For the text-containing cell, return its midpoint in [x, y] coordinate format. 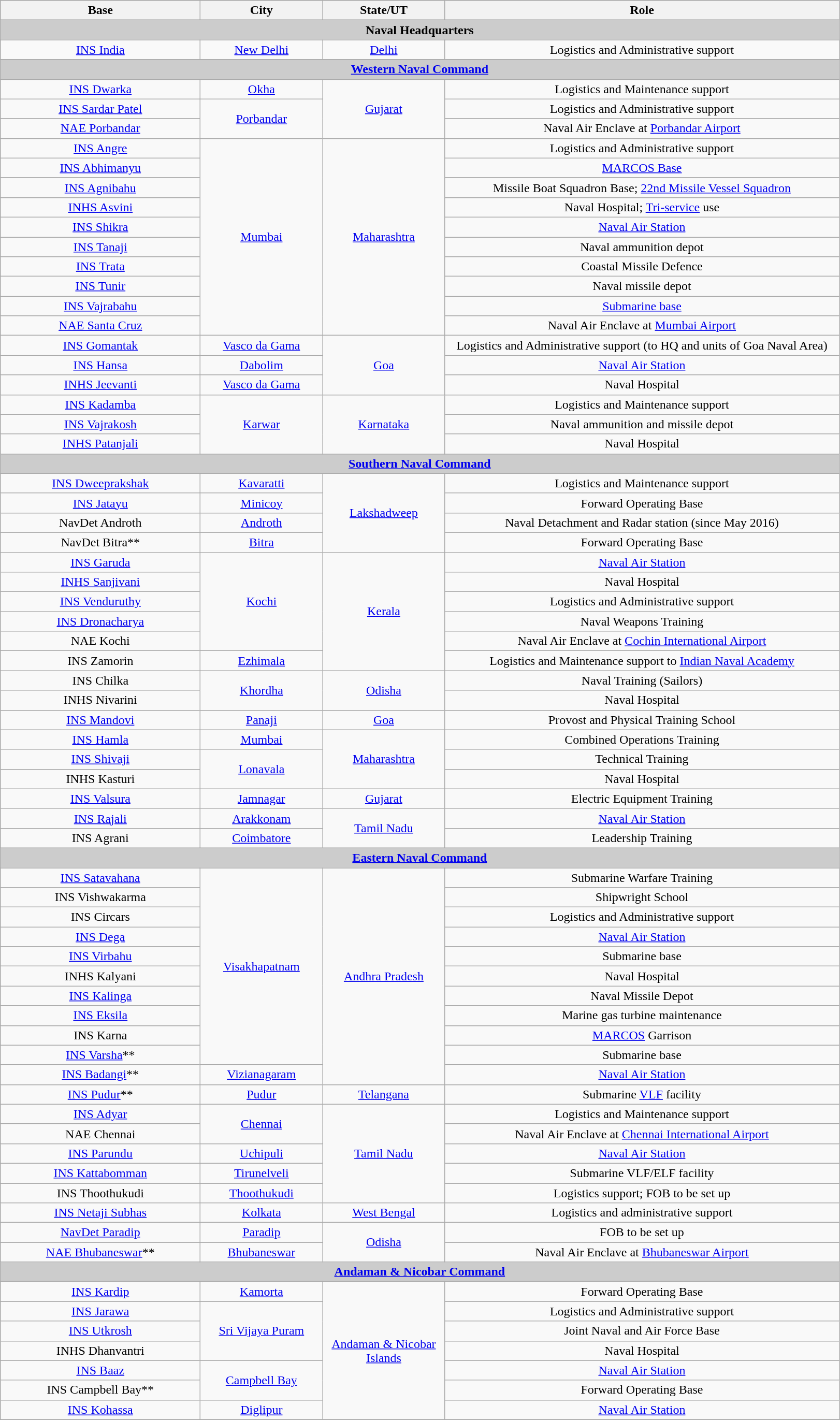
Naval Air Enclave at Porbandar Airport [642, 128]
INS Mandovi [100, 720]
INHS Jeevanti [100, 385]
INS Campbell Bay** [100, 1390]
INS Varsha** [100, 1055]
Kochi [262, 601]
INS Sardar Patel [100, 109]
NavDet Androth [100, 523]
Ezhimala [262, 661]
Campbell Bay [262, 1380]
Shipwright School [642, 897]
INHS Dhanvantri [100, 1351]
New Delhi [262, 50]
Naval ammunition depot [642, 247]
Joint Naval and Air Force Base [642, 1331]
INHS Kasturi [100, 779]
Visakhapatnam [262, 966]
INS Kardip [100, 1292]
INS Dega [100, 937]
INS Hansa [100, 365]
West Bengal [384, 1213]
Naval Air Enclave at Bhubaneswar Airport [642, 1252]
Dabolim [262, 365]
INS Valsura [100, 799]
Vizianagaram [262, 1075]
Karwar [262, 424]
Missile Boat Squadron Base; 22nd Missile Vessel Squadron [642, 187]
FOB to be set up [642, 1233]
INS Satavahana [100, 878]
INS India [100, 50]
INS Kohassa [100, 1410]
NAE Kochi [100, 641]
Naval Air Enclave at Cochin International Airport [642, 641]
Marine gas turbine maintenance [642, 1016]
Logistics and Maintenance support to Indian Naval Academy [642, 661]
City [262, 10]
Lonavala [262, 769]
Submarine VLF facility [642, 1094]
INS Adyar [100, 1114]
INHS Patanjali [100, 444]
Paradip [262, 1233]
Naval Weapons Training [642, 621]
Electric Equipment Training [642, 799]
INS Garuda [100, 562]
INS Vajrakosh [100, 424]
INS Dweeprakshak [100, 483]
State/UT [384, 10]
Naval Hospital; Tri-service use [642, 207]
INS Shivaji [100, 759]
Naval Headquarters [419, 30]
NavDet Paradip [100, 1233]
Provost and Physical Training School [642, 720]
INS Jatayu [100, 503]
Diglipur [262, 1410]
Base [100, 10]
INHS Nivarini [100, 700]
INS Netaji Subhas [100, 1213]
Uchipuli [262, 1153]
Okha [262, 89]
INHS Kalyani [100, 976]
INS Hamla [100, 740]
Southern Naval Command [419, 463]
Eastern Naval Command [419, 858]
Androth [262, 523]
Combined Operations Training [642, 740]
Coastal Missile Defence [642, 267]
Naval missile depot [642, 286]
INS Venduruthy [100, 602]
INS Baaz [100, 1370]
NAE Porbandar [100, 128]
Pudur [262, 1094]
INS Kadamba [100, 404]
Minicoy [262, 503]
Naval ammunition and missile depot [642, 424]
Porbandar [262, 119]
INS Tanaji [100, 247]
Panaji [262, 720]
Logistics and Administrative support (to HQ and units of Goa Naval Area) [642, 345]
Andaman & Nicobar Islands [384, 1351]
INS Angre [100, 148]
Chennai [262, 1124]
Naval Training (Sailors) [642, 680]
INS Trata [100, 267]
INS Vajrabahu [100, 306]
INS Jarawa [100, 1311]
Tirunelveli [262, 1173]
Andaman & Nicobar Command [419, 1272]
INS Shikra [100, 227]
Khordha [262, 690]
Kerala [384, 611]
Bhubaneswar [262, 1252]
Role [642, 10]
Kolkata [262, 1213]
Naval Air Enclave at Chennai International Airport [642, 1134]
Technical Training [642, 759]
Telangana [384, 1094]
Kavaratti [262, 483]
INS Karna [100, 1035]
INS Tunir [100, 286]
Naval Air Enclave at Mumbai Airport [642, 326]
INHS Sanjivani [100, 582]
Andhra Pradesh [384, 977]
INS Agrani [100, 838]
INS Pudur** [100, 1094]
INS Thoothukudi [100, 1193]
INS Rajali [100, 818]
Logistics and administrative support [642, 1213]
INHS Asvini [100, 207]
INS Zamorin [100, 661]
Naval Detachment and Radar station (since May 2016) [642, 523]
INS Parundu [100, 1153]
Kamorta [262, 1292]
INS Eksila [100, 1016]
MARCOS Base [642, 168]
NAE Santa Cruz [100, 326]
NAE Chennai [100, 1134]
Submarine Warfare Training [642, 878]
Coimbatore [262, 838]
Submarine VLF/ELF facility [642, 1173]
INS Gomantak [100, 345]
Arakkonam [262, 818]
INS Dwarka [100, 89]
Naval Missile Depot [642, 996]
INS Kattabomman [100, 1173]
INS Badangi** [100, 1075]
Bitra [262, 542]
NavDet Bitra** [100, 542]
INS Circars [100, 917]
Thoothukudi [262, 1193]
Western Naval Command [419, 69]
INS Vishwakarma [100, 897]
MARCOS Garrison [642, 1035]
Lakshadweep [384, 513]
INS Chilka [100, 680]
INS Dronacharya [100, 621]
Delhi [384, 50]
Karnataka [384, 424]
INS Kalinga [100, 996]
Logistics support; FOB to be set up [642, 1193]
Sri Vijaya Puram [262, 1331]
INS Virbahu [100, 957]
INS Utkrosh [100, 1331]
Jamnagar [262, 799]
Leadership Training [642, 838]
NAE Bhubaneswar** [100, 1252]
INS Agnibahu [100, 187]
INS Abhimanyu [100, 168]
